From the cell containing the given text, extract its center point as [X, Y] coordinate. 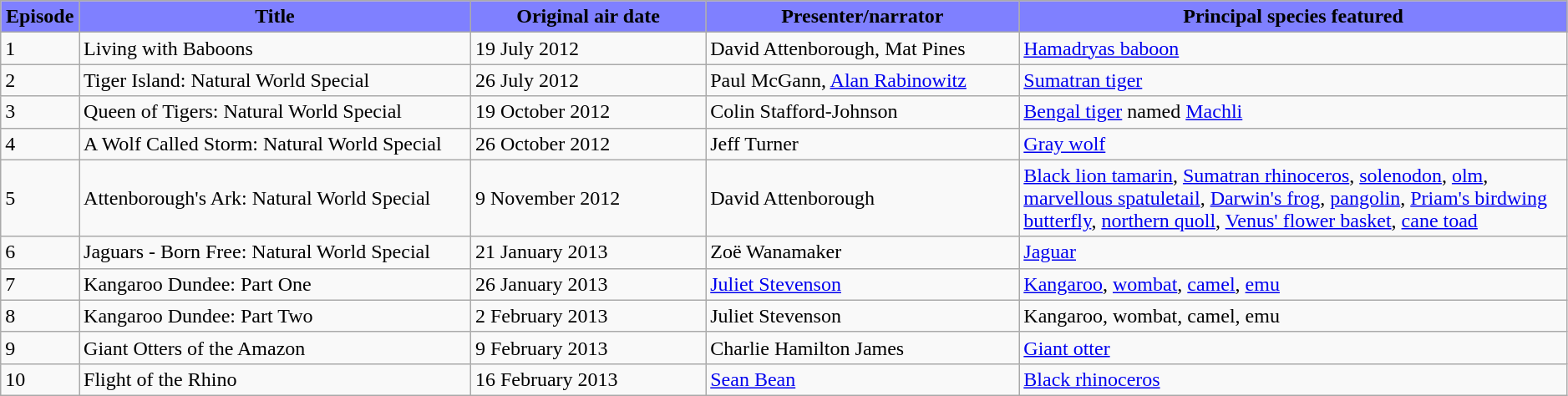
Sumatran tiger [1293, 80]
16 February 2013 [588, 379]
Paul McGann, Alan Rabinowitz [862, 80]
Hamadryas baboon [1293, 48]
5 [40, 198]
Zoë Wanamaker [862, 252]
26 January 2013 [588, 284]
Kangaroo Dundee: Part Two [276, 316]
1 [40, 48]
Gray wolf [1293, 144]
Sean Bean [862, 379]
Black rhinoceros [1293, 379]
19 July 2012 [588, 48]
Original air date [588, 17]
Giant otter [1293, 348]
David Attenborough, Mat Pines [862, 48]
7 [40, 284]
Principal species featured [1293, 17]
26 October 2012 [588, 144]
Jaguars - Born Free: Natural World Special [276, 252]
Colin Stafford-Johnson [862, 112]
Tiger Island: Natural World Special [276, 80]
9 [40, 348]
9 February 2013 [588, 348]
Charlie Hamilton James [862, 348]
Bengal tiger named Machli [1293, 112]
Title [276, 17]
Attenborough's Ark: Natural World Special [276, 198]
2 [40, 80]
Kangaroo Dundee: Part One [276, 284]
9 November 2012 [588, 198]
26 July 2012 [588, 80]
4 [40, 144]
8 [40, 316]
A Wolf Called Storm: Natural World Special [276, 144]
21 January 2013 [588, 252]
Jaguar [1293, 252]
Giant Otters of the Amazon [276, 348]
10 [40, 379]
2 February 2013 [588, 316]
3 [40, 112]
6 [40, 252]
19 October 2012 [588, 112]
Queen of Tigers: Natural World Special [276, 112]
Presenter/narrator [862, 17]
David Attenborough [862, 198]
Flight of the Rhino [276, 379]
Episode [40, 17]
Jeff Turner [862, 144]
Living with Baboons [276, 48]
